Scan for the cell matching the given text and deliver its (X, Y) coordinate at center. 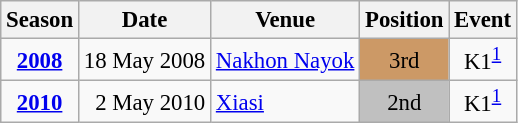
Xiasi (286, 102)
Venue (286, 20)
Date (144, 20)
2010 (40, 102)
Nakhon Nayok (286, 60)
2nd (404, 102)
Event (483, 20)
Season (40, 20)
2 May 2010 (144, 102)
18 May 2008 (144, 60)
Position (404, 20)
2008 (40, 60)
3rd (404, 60)
